Output the [x, y] coordinate of the center of the cell containing the given text.  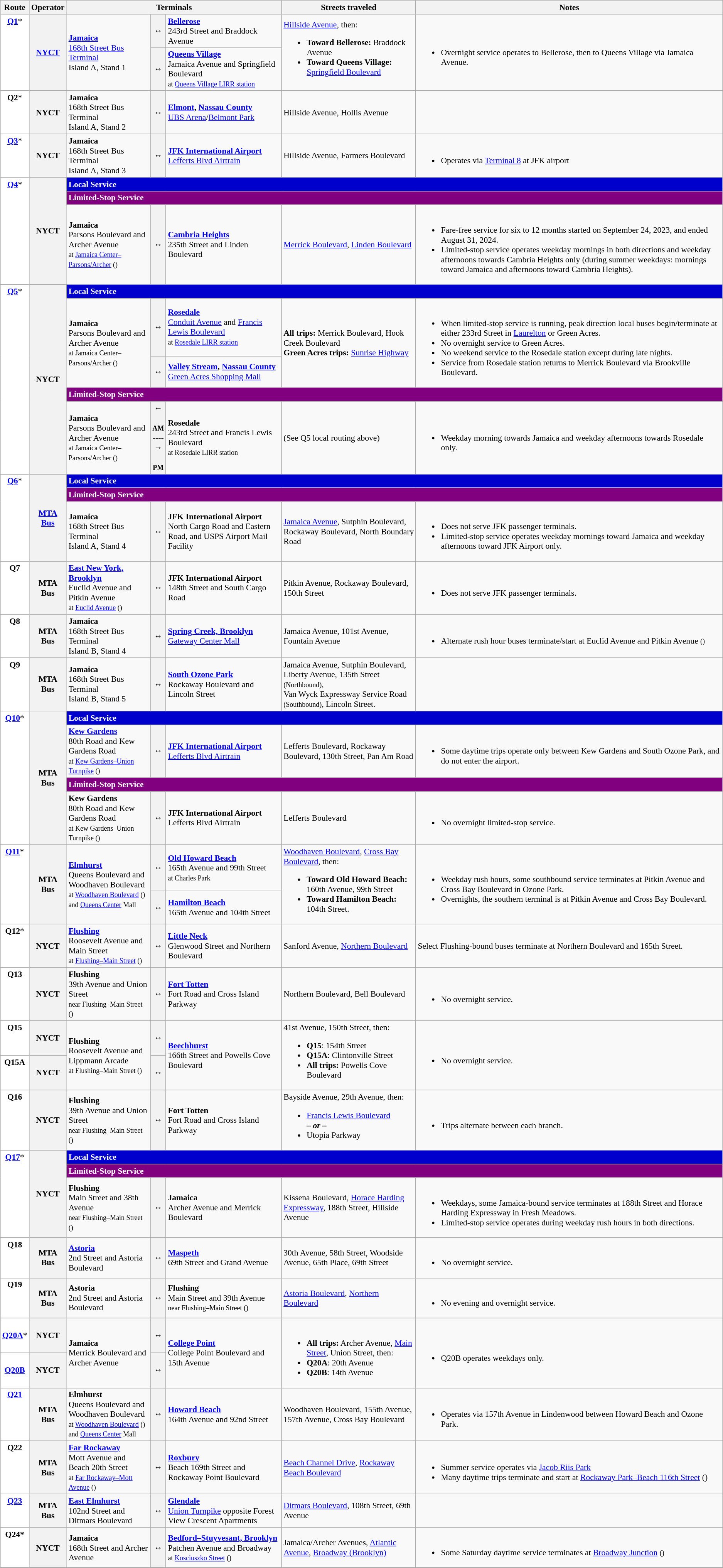
Rosedale243rd Street and Francis Lewis Boulevardat Rosedale LIRR station [224, 438]
Trips alternate between each branch. [569, 1120]
Kissena Boulevard, Horace Harding Expressway, 188th Street, Hillside Avenue [349, 1208]
Weekday morning towards Jamaica and weekday afternoons towards Rosedale only. [569, 438]
Howard Beach164th Avenue and 92nd Street [224, 1414]
Queens VillageJamaica Avenue and Springfield Boulevardat Queens Village LIRR station [224, 69]
FlushingRoosevelt Avenue and Lippmann Arcadeat Flushing–Main Street () [109, 1056]
No evening and overnight service. [569, 1298]
South Ozone ParkRockaway Boulevard and Lincoln Street [224, 684]
Elmont, Nassau CountyUBS Arena/Belmont Park [224, 113]
Q11* [15, 884]
Jamaica168th Street Bus TerminalIsland A, Stand 1 [109, 52]
RoxburyBeach 169th Street and Rockaway Point Boulevard [224, 1468]
Lefferts Boulevard [349, 818]
Q19 [15, 1298]
Hamilton Beach 165th Avenue and 104th Street [224, 907]
Notes [569, 7]
Valley Stream, Nassau CountyGreen Acres Shopping Mall [224, 372]
Q5* [15, 379]
Summer service operates via Jacob Riis ParkMany daytime trips terminate and start at Rockaway Park–Beach 116th Street () [569, 1468]
41st Avenue, 150th Street, then:Q15: 154th StreetQ15A: Clintonville StreetAll trips: Powells Cove Boulevard [349, 1056]
Jamaica168th Street Bus TerminalIsland A, Stand 3 [109, 156]
Astoria Boulevard, Northern Boulevard [349, 1298]
Little NeckGlenwood Street and Northern Boulevard [224, 946]
Woodhaven Boulevard, Cross Bay Boulevard, then:Toward Old Howard Beach: 160th Avenue, 99th StreetToward Hamilton Beach: 104th Street. [349, 884]
Q7 [15, 588]
JFK International Airport 148th Street and South Cargo Road [224, 588]
←AM----→PM [158, 438]
Woodhaven Boulevard, 155th Avenue, 157th Avenue, Cross Bay Boulevard [349, 1414]
East Elmhurst102nd Street and Ditmars Boulevard [109, 1511]
Q9 [15, 684]
Sanford Avenue, Northern Boulevard [349, 946]
Northern Boulevard, Bell Boulevard [349, 994]
Beach Channel Drive, Rockaway Beach Boulevard [349, 1468]
Q22 [15, 1468]
Jamaica168th Street Bus TerminalIsland B, Stand 4 [109, 636]
Q1* [15, 52]
Ditmars Boulevard, 108th Street, 69th Avenue [349, 1511]
Bellerose243rd Street and Braddock Avenue [224, 31]
Jamaica168th Street and Archer Avenue [109, 1548]
Far RockawayMott Avenue and Beach 20th Streetat Far Rockaway–Mott Avenue () [109, 1468]
Q4* [15, 231]
All trips: Merrick Boulevard, Hook Creek BoulevardGreen Acres trips: Sunrise Highway [349, 343]
Q20B operates weekdays only. [569, 1353]
FlushingRoosevelt Avenue and Main Streetat Flushing–Main Street () [109, 946]
Overnight service operates to Bellerose, then to Queens Village via Jamaica Avenue. [569, 52]
Q16 [15, 1120]
Does not serve JFK passenger terminals. [569, 588]
Jamaica168th Street Bus TerminalIsland A, Stand 2 [109, 113]
(See Q5 local routing above) [349, 438]
GlendaleUnion Turnpike opposite Forest View Crescent Apartments [224, 1511]
No overnight limited-stop service. [569, 818]
Bedford–Stuyvesant, BrooklynPatchen Avenue and Broadwayat Kosciuszko Street () [224, 1548]
Jamaica/Archer Avenues, Atlantic Avenue, Broadway (Brooklyn) [349, 1548]
Q8 [15, 636]
Q6* [15, 518]
Hillside Avenue, Hollis Avenue [349, 113]
Q20B [15, 1370]
Merrick Boulevard, Linden Boulevard [349, 245]
Some daytime trips operate only between Kew Gardens and South Ozone Park, and do not enter the airport. [569, 752]
Bayside Avenue, 29th Avenue, then:Francis Lewis Boulevard – or – Utopia Parkway [349, 1120]
Operates via Terminal 8 at JFK airport [569, 156]
Route [15, 7]
Lefferts Boulevard, Rockaway Boulevard, 130th Street, Pan Am Road [349, 752]
Jamaica168th Street Bus TerminalIsland A, Stand 4 [109, 532]
Hillside Avenue, Farmers Boulevard [349, 156]
Streets traveled [349, 7]
Q13 [15, 994]
Hillside Avenue, then:Toward Bellerose: Braddock AvenueToward Queens Village: Springfield Boulevard [349, 52]
Some Saturday daytime service terminates at Broadway Junction () [569, 1548]
JamaicaMerrick Boulevard and Archer Avenue [109, 1353]
30th Avenue, 58th Street, Woodside Avenue, 65th Place, 69th Street [349, 1258]
Old Howard Beach165th Avenue and 99th Streetat Charles Park [224, 868]
Q20A* [15, 1336]
Select Flushing-bound buses terminate at Northern Boulevard and 165th Street. [569, 946]
Alternate rush hour buses terminate/start at Euclid Avenue and Pitkin Avenue () [569, 636]
JamaicaArcher Avenue and Merrick Boulevard [224, 1208]
Terminals [174, 7]
Kew Gardens 80th Road and Kew Gardens Roadat Kew Gardens–Union Turnpike () [109, 752]
Pitkin Avenue, Rockaway Boulevard, 150th Street [349, 588]
JFK International AirportNorth Cargo Road and Eastern Road, and USPS Airport Mail Facility [224, 532]
Operates via 157th Avenue in Lindenwood between Howard Beach and Ozone Park. [569, 1414]
Operator [48, 7]
Q18 [15, 1258]
Kew Gardens80th Road and Kew Gardens Roadat Kew Gardens–Union Turnpike () [109, 818]
East New York, BrooklynEuclid Avenue and Pitkin Avenueat Euclid Avenue () [109, 588]
Q3* [15, 156]
Spring Creek, BrooklynGateway Center Mall [224, 636]
Q24* [15, 1548]
Q21 [15, 1414]
Jamaica Avenue, Sutphin Boulevard,Rockaway Boulevard, North Boundary Road [349, 532]
Does not serve JFK passenger terminals.Limited-stop service operates weekday mornings toward Jamaica and weekday afternoons toward JFK Airport only. [569, 532]
Q23 [15, 1511]
All trips: Archer Avenue, Main Street, Union Street, then:Q20A: 20th AvenueQ20B: 14th Avenue [349, 1353]
FlushingMain Street and 38th Avenuenear Flushing–Main Street () [109, 1208]
Q15 [15, 1038]
Beechhurst166th Street and Powells Cove Boulevard [224, 1056]
Q2* [15, 113]
Cambria Heights235th Street and Linden Boulevard [224, 245]
College PointCollege Point Boulevard and 15th Avenue [224, 1353]
Q15A [15, 1073]
Q12* [15, 946]
Jamaica Avenue, Sutphin Boulevard,Liberty Avenue, 135th Street (Northbound),Van Wyck Expressway Service Road(Southbound), Lincoln Street. [349, 684]
FlushingMain Street and 39th Avenuenear Flushing–Main Street () [224, 1298]
Jamaica Avenue, 101st Avenue, Fountain Avenue [349, 636]
Q10* [15, 778]
Jamaica168th Street Bus TerminalIsland B, Stand 5 [109, 684]
RosedaleConduit Avenue and Francis Lewis Boulevardat Rosedale LIRR station [224, 327]
Q17* [15, 1195]
Maspeth69th Street and Grand Avenue [224, 1258]
